Provide the (X, Y) coordinate of the cell's center where the given text is located.  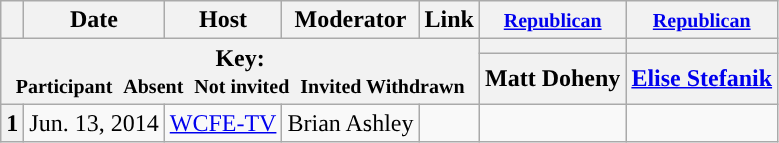
Matt Doheny (552, 78)
Date (94, 20)
Brian Ashley (350, 123)
Link (449, 20)
Moderator (350, 20)
1 (12, 123)
Key: Participant Absent Not invited Invited Withdrawn (240, 72)
WCFE-TV (223, 123)
Elise Stefanik (702, 78)
Jun. 13, 2014 (94, 123)
Host (223, 20)
